Locate the cell with the specified text and output its (X, Y) center coordinate. 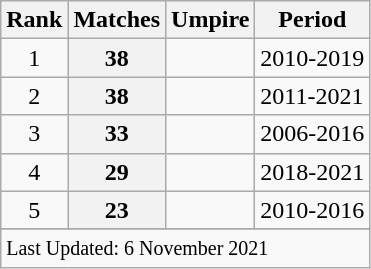
Rank (34, 20)
29 (117, 172)
2006-2016 (312, 134)
4 (34, 172)
33 (117, 134)
1 (34, 58)
2010-2019 (312, 58)
2011-2021 (312, 96)
2010-2016 (312, 210)
5 (34, 210)
2 (34, 96)
Period (312, 20)
23 (117, 210)
3 (34, 134)
2018-2021 (312, 172)
Umpire (210, 20)
Matches (117, 20)
Last Updated: 6 November 2021 (186, 248)
